Determine the (x, y) coordinate at the center of the cell enclosing the given text.  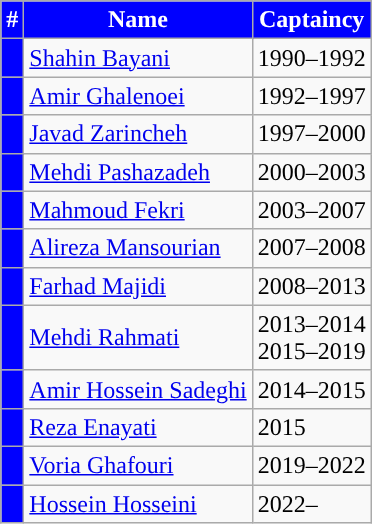
Hossein Hosseini (138, 503)
1990–1992 (312, 58)
Name (138, 20)
2013–20142015–2019 (312, 338)
2003–2007 (312, 210)
Mehdi Pashazadeh (138, 172)
2019–2022 (312, 465)
Reza Enayati (138, 427)
2014–2015 (312, 389)
2008–2013 (312, 286)
# (12, 20)
Mahmoud Fekri (138, 210)
1997–2000 (312, 134)
Mehdi Rahmati (138, 338)
Voria Ghafouri (138, 465)
Farhad Majidi (138, 286)
Amir Hossein Sadeghi (138, 389)
2015 (312, 427)
2022– (312, 503)
2007–2008 (312, 248)
Alireza Mansourian (138, 248)
Amir Ghalenoei (138, 96)
2000–2003 (312, 172)
Shahin Bayani (138, 58)
Captaincy (312, 20)
1992–1997 (312, 96)
Javad Zarincheh (138, 134)
